Scan for the cell matching the given text and deliver its (x, y) coordinate at center. 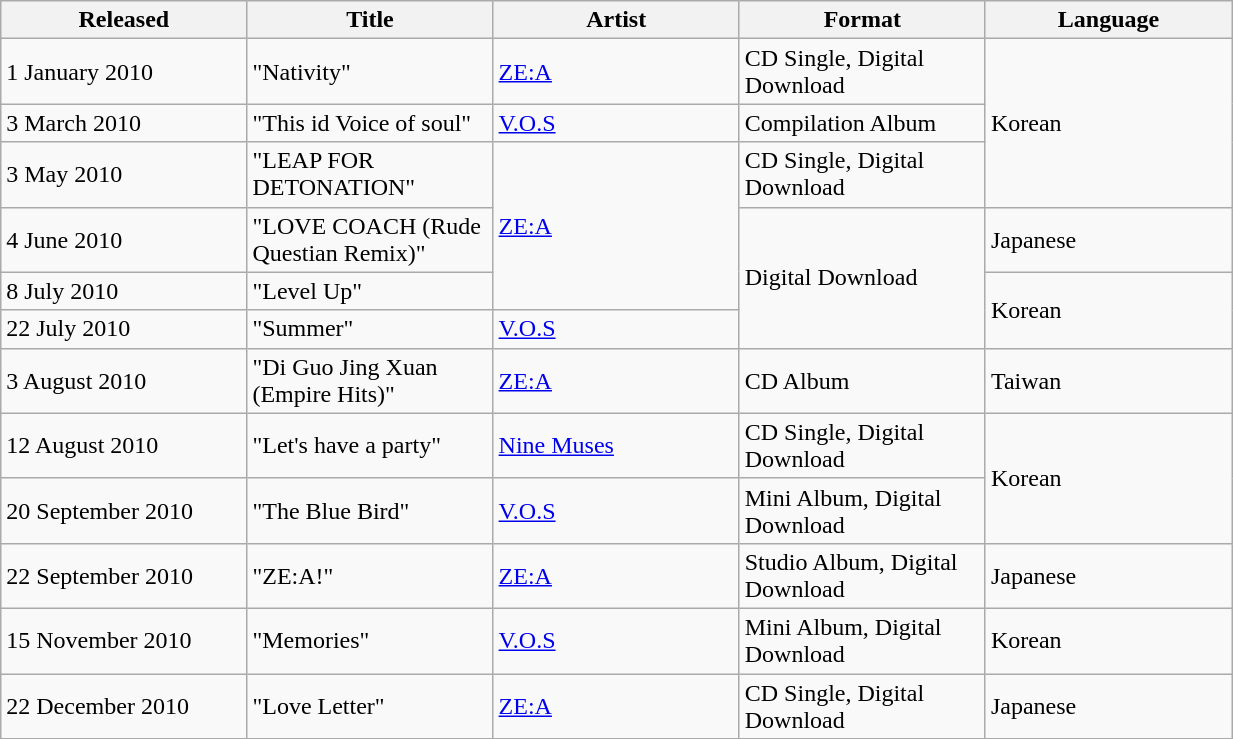
3 March 2010 (124, 123)
"ZE:A!" (370, 576)
Studio Album, Digital Download (862, 576)
Artist (616, 20)
Language (1108, 20)
"Love Letter" (370, 706)
Released (124, 20)
12 August 2010 (124, 446)
Compilation Album (862, 123)
"Di Guo Jing Xuan (Empire Hits)" (370, 380)
3 August 2010 (124, 380)
22 September 2010 (124, 576)
"LOVE COACH (Rude Questian Remix)" (370, 240)
4 June 2010 (124, 240)
Digital Download (862, 278)
CD Album (862, 380)
"This id Voice of soul" (370, 123)
8 July 2010 (124, 291)
"The Blue Bird" (370, 510)
"Memories" (370, 640)
Title (370, 20)
"Nativity" (370, 72)
15 November 2010 (124, 640)
Nine Muses (616, 446)
20 September 2010 (124, 510)
Format (862, 20)
1 January 2010 (124, 72)
Taiwan (1108, 380)
"LEAP FOR DETONATION" (370, 174)
22 December 2010 (124, 706)
3 May 2010 (124, 174)
"Level Up" (370, 291)
22 July 2010 (124, 329)
"Let's have a party" (370, 446)
"Summer" (370, 329)
